Provide the (x, y) coordinate of the cell's center where the given text is located.  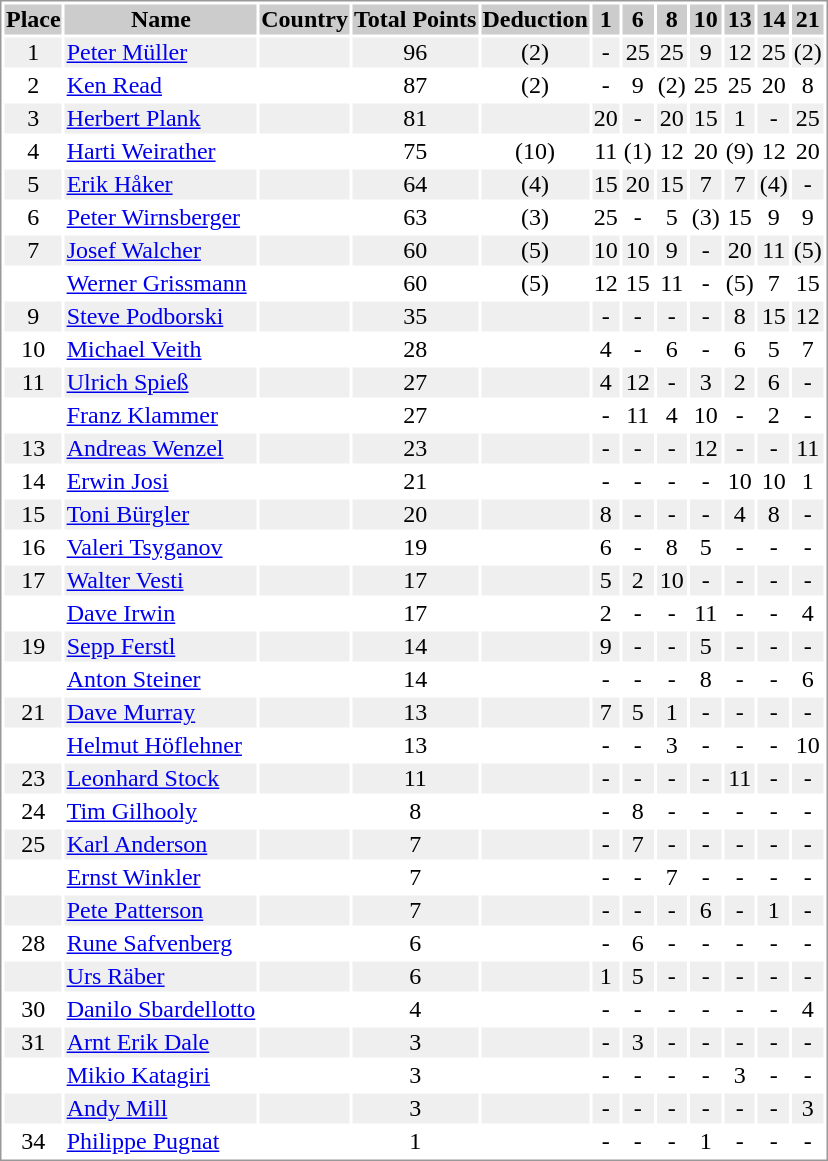
Ernst Winkler (161, 877)
Tim Gilhooly (161, 811)
Peter Wirnsberger (161, 217)
Erik Håker (161, 185)
96 (414, 53)
Pete Patterson (161, 911)
(9) (740, 151)
Ulrich Spieß (161, 383)
(10) (535, 151)
Urs Räber (161, 977)
63 (414, 217)
31 (33, 1043)
Mikio Katagiri (161, 1075)
Andy Mill (161, 1109)
Deduction (535, 19)
Dave Murray (161, 713)
34 (33, 1141)
Andreas Wenzel (161, 449)
Toni Bürgler (161, 515)
Country (305, 19)
Philippe Pugnat (161, 1141)
30 (33, 1009)
81 (414, 119)
75 (414, 151)
Danilo Sbardellotto (161, 1009)
Leonhard Stock (161, 779)
Michael Veith (161, 349)
Rune Safvenberg (161, 943)
Karl Anderson (161, 845)
Steve Podborski (161, 317)
Ken Read (161, 85)
Harti Weirather (161, 151)
64 (414, 185)
Dave Irwin (161, 613)
Peter Müller (161, 53)
Name (161, 19)
Sepp Ferstl (161, 647)
16 (33, 547)
Josef Walcher (161, 251)
Herbert Plank (161, 119)
Place (33, 19)
Walter Vesti (161, 581)
Arnt Erik Dale (161, 1043)
87 (414, 85)
Anton Steiner (161, 679)
(1) (638, 151)
Franz Klammer (161, 415)
24 (33, 811)
Helmut Höflehner (161, 745)
Total Points (414, 19)
Werner Grissmann (161, 283)
Erwin Josi (161, 481)
35 (414, 317)
Valeri Tsyganov (161, 547)
